Scan for the cell matching the given text and deliver its (X, Y) coordinate at center. 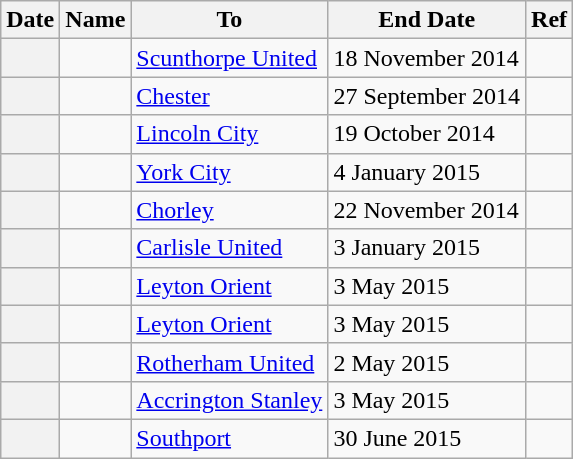
30 June 2015 (427, 438)
27 September 2014 (427, 96)
2 May 2015 (427, 362)
4 January 2015 (427, 172)
Lincoln City (230, 134)
Southport (230, 438)
End Date (427, 20)
Ref (550, 20)
19 October 2014 (427, 134)
Carlisle United (230, 248)
Chester (230, 96)
York City (230, 172)
Scunthorpe United (230, 58)
18 November 2014 (427, 58)
Rotherham United (230, 362)
Chorley (230, 210)
22 November 2014 (427, 210)
Accrington Stanley (230, 400)
Name (96, 20)
3 January 2015 (427, 248)
Date (30, 20)
To (230, 20)
